Provide the [x, y] coordinate of the cell's center where the given text is located.  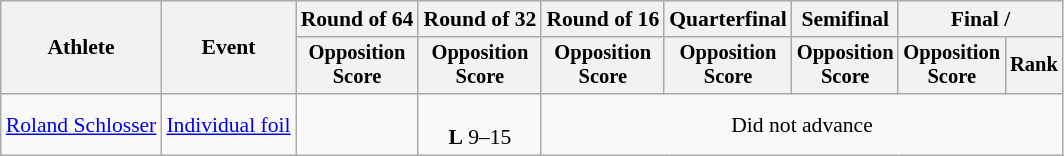
Round of 64 [358, 19]
Did not advance [802, 124]
Final / [980, 19]
L 9–15 [480, 124]
Round of 16 [602, 19]
Round of 32 [480, 19]
Rank [1034, 66]
Individual foil [228, 124]
Athlete [82, 48]
Event [228, 48]
Semifinal [846, 19]
Roland Schlosser [82, 124]
Quarterfinal [728, 19]
